Return the (X, Y) coordinate for the center point of the cell that contains the specified text.  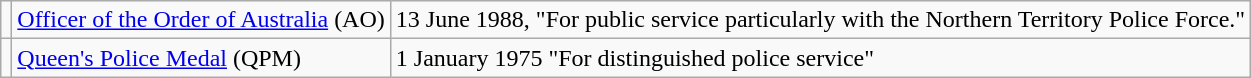
Officer of the Order of Australia (AO) (201, 20)
13 June 1988, "For public service particularly with the Northern Territory Police Force." (820, 20)
Queen's Police Medal (QPM) (201, 58)
1 January 1975 "For distinguished police service" (820, 58)
